Locate the cell with the specified text and output its [X, Y] center coordinate. 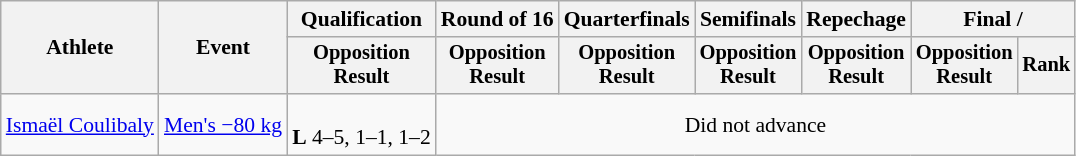
Athlete [80, 48]
Event [223, 48]
Did not advance [756, 124]
Rank [1046, 66]
Round of 16 [498, 19]
Qualification [362, 19]
Ismaël Coulibaly [80, 124]
Semifinals [748, 19]
L 4–5, 1–1, 1–2 [362, 124]
Repechage [856, 19]
Men's −80 kg [223, 124]
Quarterfinals [627, 19]
Final / [993, 19]
